Return the (X, Y) coordinate for the center point of the cell that contains the specified text.  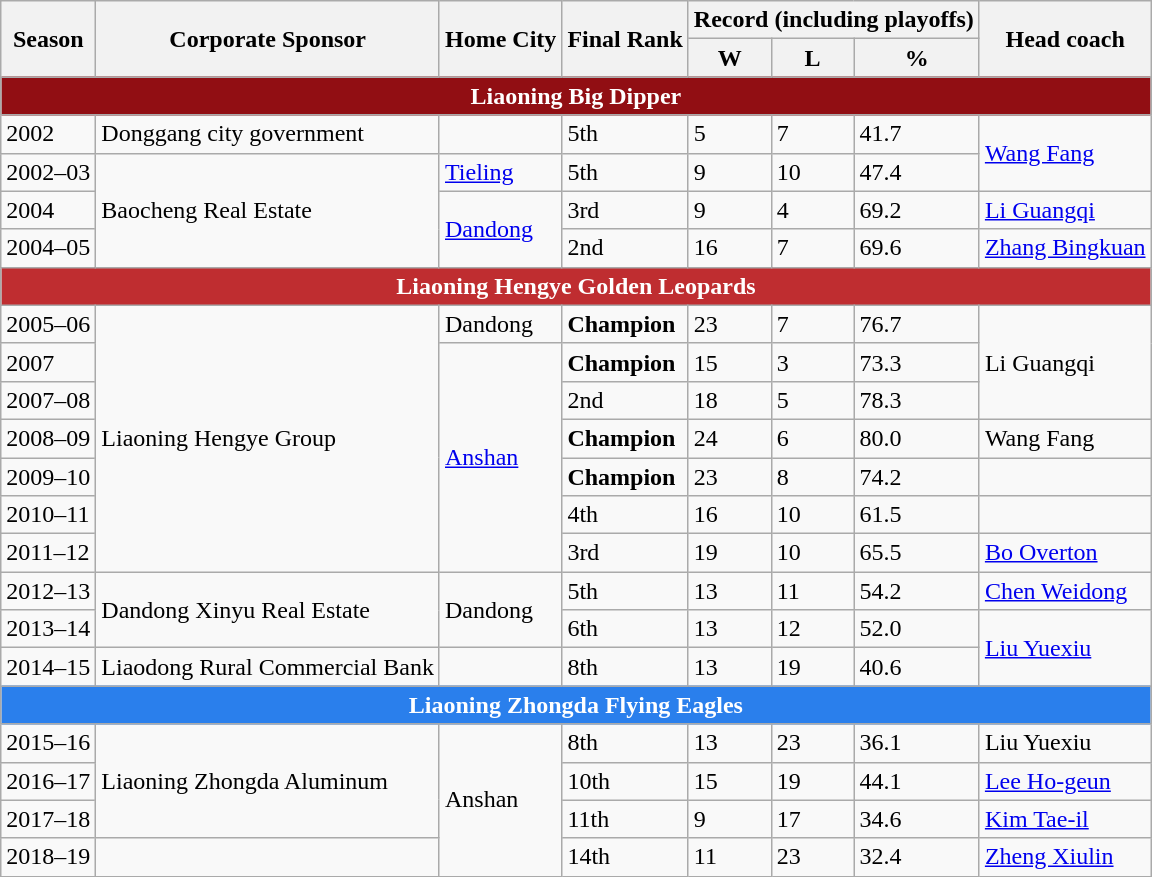
Dandong Xinyu Real Estate (268, 610)
2008–09 (48, 438)
47.4 (916, 172)
2002 (48, 134)
65.5 (916, 553)
Tieling (500, 172)
69.2 (916, 210)
2011–12 (48, 553)
Liaodong Rural Commercial Bank (268, 667)
34.6 (916, 819)
Head coach (1065, 39)
Season (48, 39)
Liaoning Big Dipper (576, 96)
18 (730, 400)
32.4 (916, 857)
6 (812, 438)
2013–14 (48, 629)
78.3 (916, 400)
2009–10 (48, 477)
Liaoning Zhongda Aluminum (268, 781)
Zhang Bingkuan (1065, 248)
52.0 (916, 629)
11th (625, 819)
2018–19 (48, 857)
61.5 (916, 515)
2007–08 (48, 400)
4 (812, 210)
2007 (48, 362)
2015–16 (48, 743)
12 (812, 629)
10th (625, 781)
% (916, 58)
Home City (500, 39)
Baocheng Real Estate (268, 210)
69.6 (916, 248)
Record (including playoffs) (834, 20)
44.1 (916, 781)
74.2 (916, 477)
Donggang city government (268, 134)
Liaoning Hengye Golden Leopards (576, 286)
2010–11 (48, 515)
36.1 (916, 743)
Bo Overton (1065, 553)
Zheng Xiulin (1065, 857)
Corporate Sponsor (268, 39)
6th (625, 629)
2014–15 (48, 667)
2004 (48, 210)
Liaoning Zhongda Flying Eagles (576, 705)
2005–06 (48, 324)
Lee Ho-geun (1065, 781)
40.6 (916, 667)
54.2 (916, 591)
17 (812, 819)
Final Rank (625, 39)
2012–13 (48, 591)
2002–03 (48, 172)
41.7 (916, 134)
3 (812, 362)
2017–18 (48, 819)
Liaoning Hengye Group (268, 438)
2004–05 (48, 248)
8 (812, 477)
2016–17 (48, 781)
14th (625, 857)
W (730, 58)
80.0 (916, 438)
73.3 (916, 362)
Kim Tae-il (1065, 819)
24 (730, 438)
Chen Weidong (1065, 591)
L (812, 58)
76.7 (916, 324)
4th (625, 515)
